Detect which cell encompasses the target text, then output its [x, y] center coordinate. 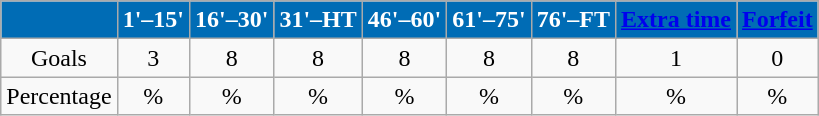
Goals [59, 58]
Extra time [676, 20]
1'–15' [153, 20]
1 [676, 58]
76'–FT [573, 20]
0 [778, 58]
Forfeit [778, 20]
31'–HT [318, 20]
46'–60' [404, 20]
16'–30' [231, 20]
3 [153, 58]
61'–75' [489, 20]
Percentage [59, 96]
